Return [X, Y] of the center of cell containing provided text 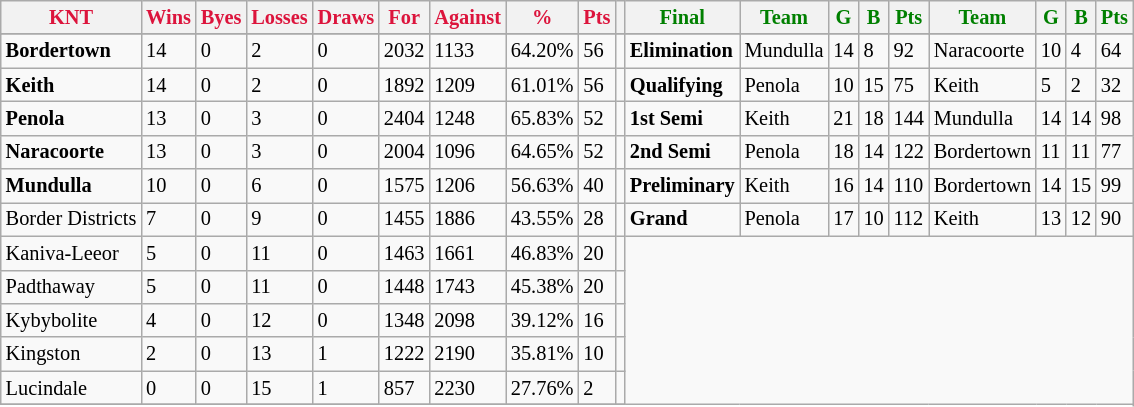
21 [844, 118]
65.83% [542, 118]
112 [909, 219]
1348 [404, 320]
Lucindale [71, 388]
Losses [279, 17]
1886 [468, 219]
64 [1114, 51]
1448 [404, 287]
857 [404, 388]
1463 [404, 253]
99 [1114, 186]
56.63% [542, 186]
1st Semi [682, 118]
75 [909, 85]
39.12% [542, 320]
2404 [404, 118]
1222 [404, 354]
35.81% [542, 354]
98 [1114, 118]
17 [844, 219]
Elimination [682, 51]
Kingston [71, 354]
110 [909, 186]
46.83% [542, 253]
40 [596, 186]
144 [909, 118]
1133 [468, 51]
1892 [404, 85]
77 [1114, 152]
61.01% [542, 85]
Preliminary [682, 186]
1575 [404, 186]
2098 [468, 320]
64.65% [542, 152]
Kaniva-Leeor [71, 253]
Against [468, 17]
7 [168, 219]
Wins [168, 17]
Final [682, 17]
1209 [468, 85]
92 [909, 51]
2190 [468, 354]
1743 [468, 287]
122 [909, 152]
Padthaway [71, 287]
8 [874, 51]
2nd Semi [682, 152]
% [542, 17]
27.76% [542, 388]
For [404, 17]
Draws [346, 17]
Border Districts [71, 219]
1248 [468, 118]
1206 [468, 186]
6 [279, 186]
28 [596, 219]
32 [1114, 85]
9 [279, 219]
45.38% [542, 287]
1455 [404, 219]
1661 [468, 253]
KNT [71, 17]
2004 [404, 152]
Byes [221, 17]
Kybybolite [71, 320]
2032 [404, 51]
64.20% [542, 51]
2230 [468, 388]
90 [1114, 219]
Grand [682, 219]
Qualifying [682, 85]
43.55% [542, 219]
1096 [468, 152]
